Capture the cell that displays the provided text and extract its [X, Y] central coordinate. 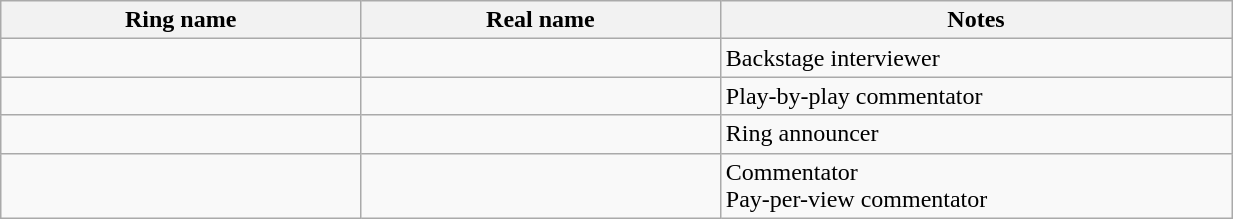
Ring name [181, 20]
Ring announcer [976, 134]
Real name [541, 20]
Backstage interviewer [976, 58]
Notes [976, 20]
Play-by-play commentator [976, 96]
CommentatorPay-per-view commentator [976, 186]
